Scan for the cell matching the given text and deliver its (X, Y) coordinate at center. 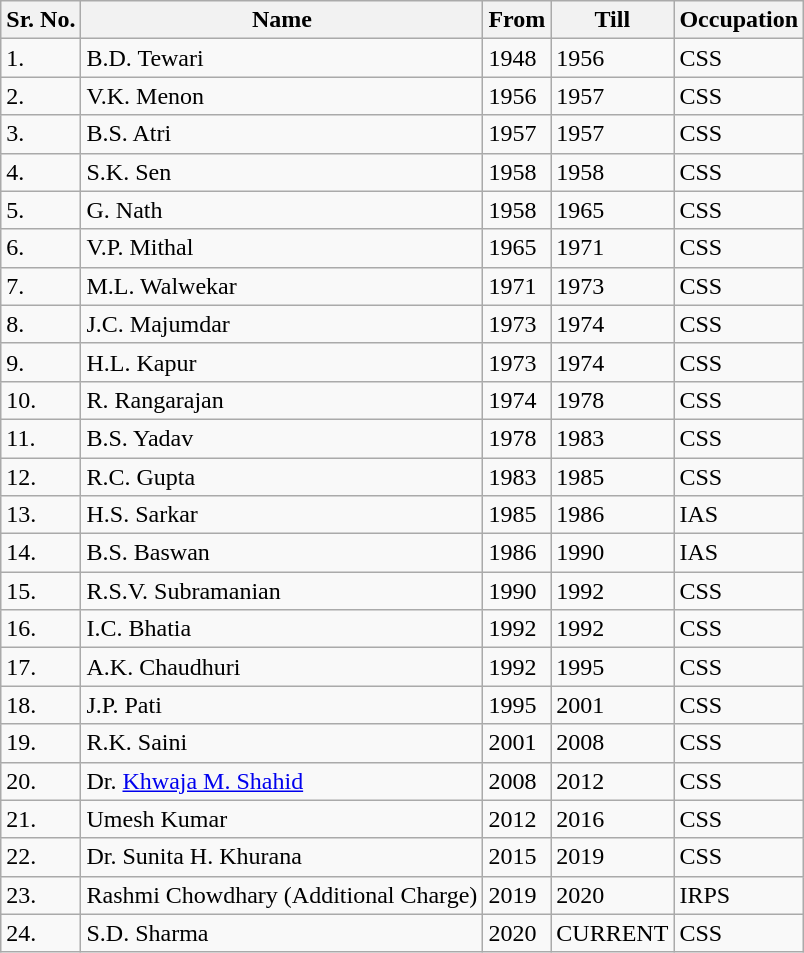
B.S. Baswan (282, 553)
Umesh Kumar (282, 819)
20. (41, 781)
6. (41, 248)
18. (41, 705)
7. (41, 286)
14. (41, 553)
4. (41, 172)
2015 (517, 857)
19. (41, 743)
2016 (612, 819)
16. (41, 629)
M.L. Walwekar (282, 286)
IRPS (739, 895)
B.S. Atri (282, 134)
B.S. Yadav (282, 438)
J.C. Majumdar (282, 324)
Dr. Khwaja M. Shahid (282, 781)
12. (41, 477)
J.P. Pati (282, 705)
11. (41, 438)
3. (41, 134)
R. Rangarajan (282, 400)
I.C. Bhatia (282, 629)
2. (41, 96)
22. (41, 857)
15. (41, 591)
B.D. Tewari (282, 58)
V.K. Menon (282, 96)
CURRENT (612, 933)
23. (41, 895)
R.C. Gupta (282, 477)
21. (41, 819)
Dr. Sunita H. Khurana (282, 857)
24. (41, 933)
1948 (517, 58)
G. Nath (282, 210)
S.K. Sen (282, 172)
Sr. No. (41, 20)
V.P. Mithal (282, 248)
8. (41, 324)
A.K. Chaudhuri (282, 667)
10. (41, 400)
Name (282, 20)
Occupation (739, 20)
R.S.V. Subramanian (282, 591)
From (517, 20)
9. (41, 362)
17. (41, 667)
5. (41, 210)
H.S. Sarkar (282, 515)
S.D. Sharma (282, 933)
R.K. Saini (282, 743)
Till (612, 20)
Rashmi Chowdhary (Additional Charge) (282, 895)
1. (41, 58)
H.L. Kapur (282, 362)
13. (41, 515)
